Scan for the cell matching the given text and deliver its (X, Y) coordinate at center. 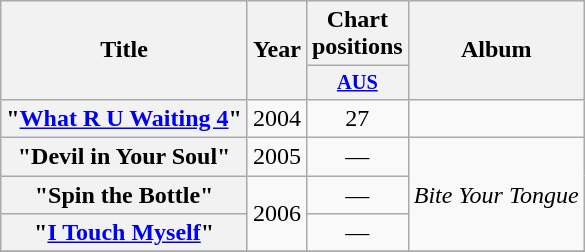
Album (496, 50)
"Spin the Bottle" (124, 195)
"Devil in Your Soul" (124, 157)
Chart positions (357, 34)
2004 (276, 118)
AUS (357, 83)
Bite Your Tongue (496, 195)
Year (276, 50)
Title (124, 50)
27 (357, 118)
2005 (276, 157)
"What R U Waiting 4" (124, 118)
"I Touch Myself" (124, 233)
2006 (276, 214)
